Return the [X, Y] coordinate for the center point of the cell that contains the specified text.  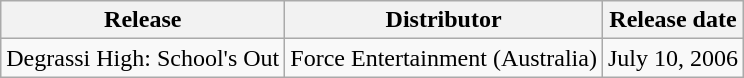
Release date [672, 20]
July 10, 2006 [672, 58]
Release [143, 20]
Distributor [444, 20]
Degrassi High: School's Out [143, 58]
Force Entertainment (Australia) [444, 58]
